Find where the given text appears and provide that cell's center as (X, Y) coordinate. 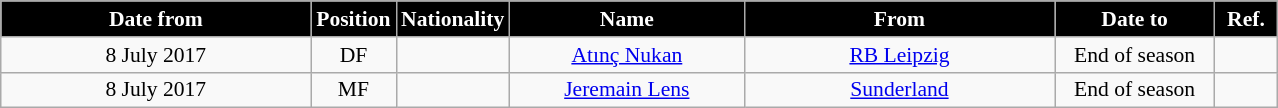
RB Leipzig (899, 55)
Nationality (452, 19)
Position (354, 19)
MF (354, 90)
Sunderland (899, 90)
Ref. (1246, 19)
Jeremain Lens (626, 90)
DF (354, 55)
Date to (1135, 19)
Name (626, 19)
From (899, 19)
Date from (156, 19)
Atınç Nukan (626, 55)
